Detect which cell encompasses the target text, then output its [X, Y] center coordinate. 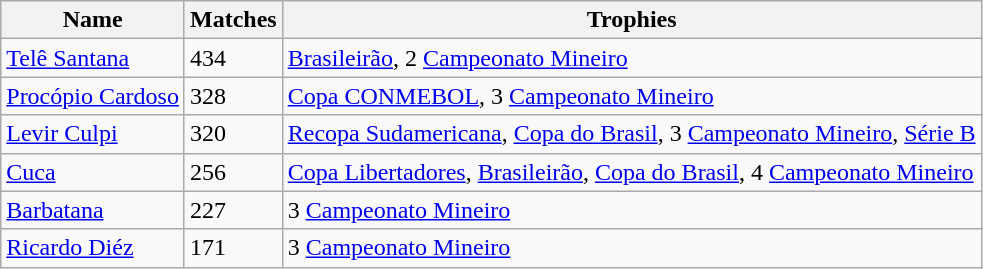
Name [93, 20]
Matches [233, 20]
Copa CONMEBOL, 3 Campeonato Mineiro [632, 96]
Brasileirão, 2 Campeonato Mineiro [632, 58]
Levir Culpi [93, 134]
Trophies [632, 20]
Barbatana [93, 210]
320 [233, 134]
Copa Libertadores, Brasileirão, Copa do Brasil, 4 Campeonato Mineiro [632, 172]
256 [233, 172]
Procópio Cardoso [93, 96]
171 [233, 248]
227 [233, 210]
328 [233, 96]
Telê Santana [93, 58]
Ricardo Diéz [93, 248]
Cuca [93, 172]
Recopa Sudamericana, Copa do Brasil, 3 Campeonato Mineiro, Série B [632, 134]
434 [233, 58]
